From the cell containing the given text, extract its center point as [X, Y] coordinate. 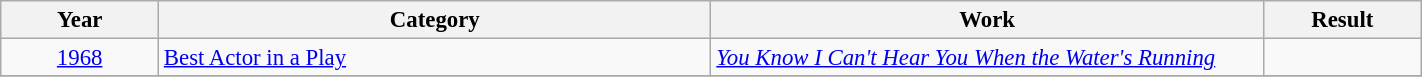
Year [80, 20]
1968 [80, 58]
Category [435, 20]
You Know I Can't Hear You When the Water's Running [987, 58]
Best Actor in a Play [435, 58]
Result [1342, 20]
Work [987, 20]
